Locate the cell with the specified text and output its (X, Y) center coordinate. 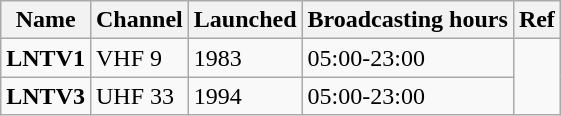
1994 (245, 96)
Ref (536, 20)
Launched (245, 20)
Broadcasting hours (408, 20)
Channel (139, 20)
VHF 9 (139, 58)
1983 (245, 58)
UHF 33 (139, 96)
Name (46, 20)
LNTV1 (46, 58)
LNTV3 (46, 96)
